From the cell containing the given text, extract its center point as [X, Y] coordinate. 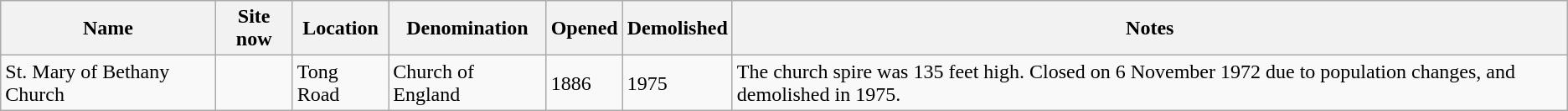
Tong Road [340, 82]
Site now [254, 29]
Church of England [467, 82]
Notes [1149, 29]
Denomination [467, 29]
St. Mary of Bethany Church [108, 82]
Demolished [677, 29]
1886 [585, 82]
Opened [585, 29]
Name [108, 29]
1975 [677, 82]
The church spire was 135 feet high. Closed on 6 November 1972 due to population changes, and demolished in 1975. [1149, 82]
Location [340, 29]
